Identify which cell holds the provided text, then report its (X, Y) central coordinate. 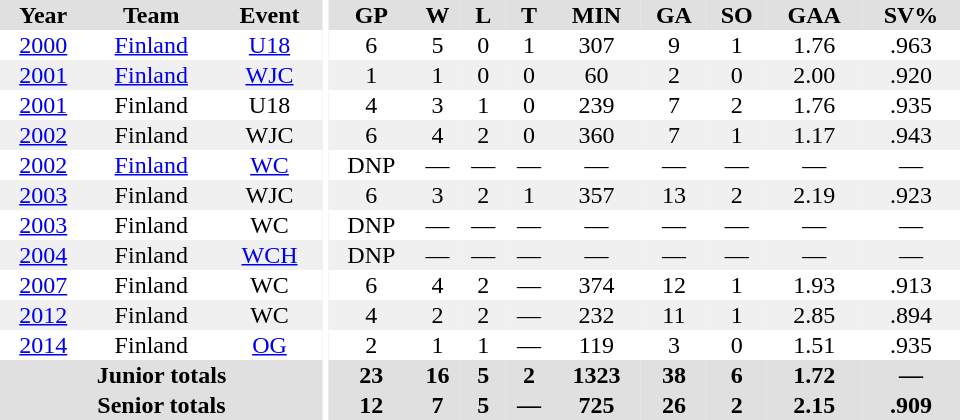
SV% (911, 15)
.943 (911, 135)
WCH (270, 255)
239 (596, 105)
1.17 (814, 135)
.920 (911, 75)
119 (596, 345)
360 (596, 135)
L (483, 15)
725 (596, 405)
SO (736, 15)
2000 (44, 45)
2007 (44, 285)
Junior totals (162, 375)
357 (596, 195)
GAA (814, 15)
OG (270, 345)
T (529, 15)
Event (270, 15)
Team (152, 15)
2012 (44, 315)
1.72 (814, 375)
2.85 (814, 315)
13 (674, 195)
MIN (596, 15)
2.15 (814, 405)
23 (372, 375)
2014 (44, 345)
.923 (911, 195)
2.19 (814, 195)
16 (438, 375)
W (438, 15)
GA (674, 15)
1.51 (814, 345)
2.00 (814, 75)
38 (674, 375)
26 (674, 405)
.894 (911, 315)
232 (596, 315)
GP (372, 15)
Year (44, 15)
.963 (911, 45)
307 (596, 45)
1323 (596, 375)
.913 (911, 285)
.909 (911, 405)
11 (674, 315)
9 (674, 45)
374 (596, 285)
2004 (44, 255)
1.93 (814, 285)
60 (596, 75)
Senior totals (162, 405)
